Identify which cell holds the provided text, then report its [X, Y] central coordinate. 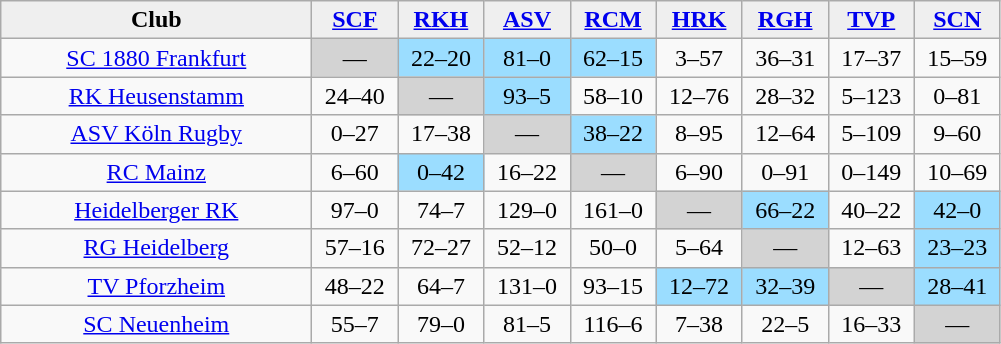
93–5 [527, 96]
24–40 [355, 96]
28–32 [785, 96]
38–22 [613, 134]
RGH [785, 20]
57–16 [355, 248]
28–41 [957, 286]
RCM [613, 20]
79–0 [441, 324]
22–5 [785, 324]
9–60 [957, 134]
RG Heidelberg [156, 248]
TVP [871, 20]
6–60 [355, 172]
RC Mainz [156, 172]
ASV Köln Rugby [156, 134]
7–38 [699, 324]
161–0 [613, 210]
0–149 [871, 172]
12–72 [699, 286]
23–23 [957, 248]
12–64 [785, 134]
5–64 [699, 248]
93–15 [613, 286]
17–38 [441, 134]
97–0 [355, 210]
0–42 [441, 172]
TV Pforzheim [156, 286]
5–109 [871, 134]
58–10 [613, 96]
0–81 [957, 96]
116–6 [613, 324]
81–5 [527, 324]
131–0 [527, 286]
66–22 [785, 210]
48–22 [355, 286]
5–123 [871, 96]
15–59 [957, 58]
3–57 [699, 58]
36–31 [785, 58]
RK Heusenstamm [156, 96]
42–0 [957, 210]
Heidelberger RK [156, 210]
SC Neuenheim [156, 324]
55–7 [355, 324]
SCF [355, 20]
22–20 [441, 58]
129–0 [527, 210]
16–22 [527, 172]
17–37 [871, 58]
12–63 [871, 248]
HRK [699, 20]
8–95 [699, 134]
52–12 [527, 248]
32–39 [785, 286]
ASV [527, 20]
SC 1880 Frankfurt [156, 58]
RKH [441, 20]
12–76 [699, 96]
72–27 [441, 248]
74–7 [441, 210]
40–22 [871, 210]
6–90 [699, 172]
50–0 [613, 248]
Club [156, 20]
SCN [957, 20]
16–33 [871, 324]
64–7 [441, 286]
10–69 [957, 172]
0–91 [785, 172]
81–0 [527, 58]
62–15 [613, 58]
0–27 [355, 134]
